Pinpoint the cell where the given text exists, returning its [X, Y] midpoint coordinate. 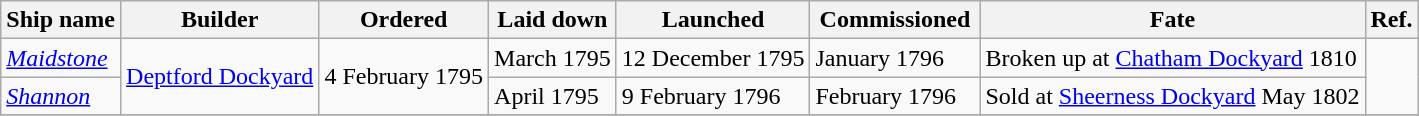
9 February 1796 [713, 96]
4 February 1795 [404, 77]
Laid down [553, 20]
February 1796 [895, 96]
Fate [1172, 20]
12 December 1795 [713, 58]
Deptford Dockyard [220, 77]
Ref. [1392, 20]
Broken up at Chatham Dockyard 1810 [1172, 58]
Shannon [61, 96]
Maidstone [61, 58]
Builder [220, 20]
Ordered [404, 20]
January 1796 [895, 58]
April 1795 [553, 96]
Commissioned [895, 20]
March 1795 [553, 58]
Sold at Sheerness Dockyard May 1802 [1172, 96]
Ship name [61, 20]
Launched [713, 20]
